Output the (x, y) coordinate of the center of the cell containing the given text.  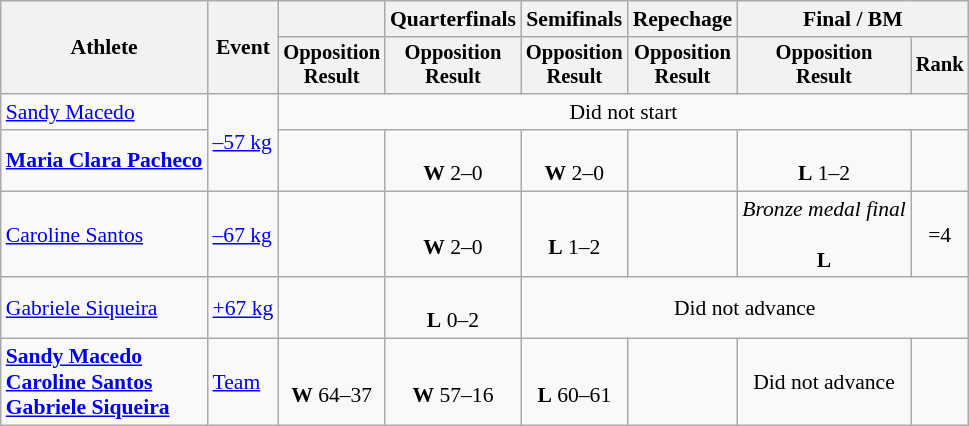
Final / BM (852, 19)
Rank (940, 66)
W 64–37 (332, 382)
Repechage (683, 19)
Maria Clara Pacheco (104, 160)
Team (242, 382)
Event (242, 48)
Bronze medal finalL (824, 234)
W 57–16 (453, 382)
Sandy MacedoCaroline SantosGabriele Siqueira (104, 382)
+67 kg (242, 308)
L 60–61 (574, 382)
L 0–2 (453, 308)
=4 (940, 234)
Gabriele Siqueira (104, 308)
Semifinals (574, 19)
–57 kg (242, 142)
Did not start (623, 112)
Quarterfinals (453, 19)
Sandy Macedo (104, 112)
Caroline Santos (104, 234)
–67 kg (242, 234)
Athlete (104, 48)
